Extract the [x, y] coordinate from the center of the cell holding the provided text.  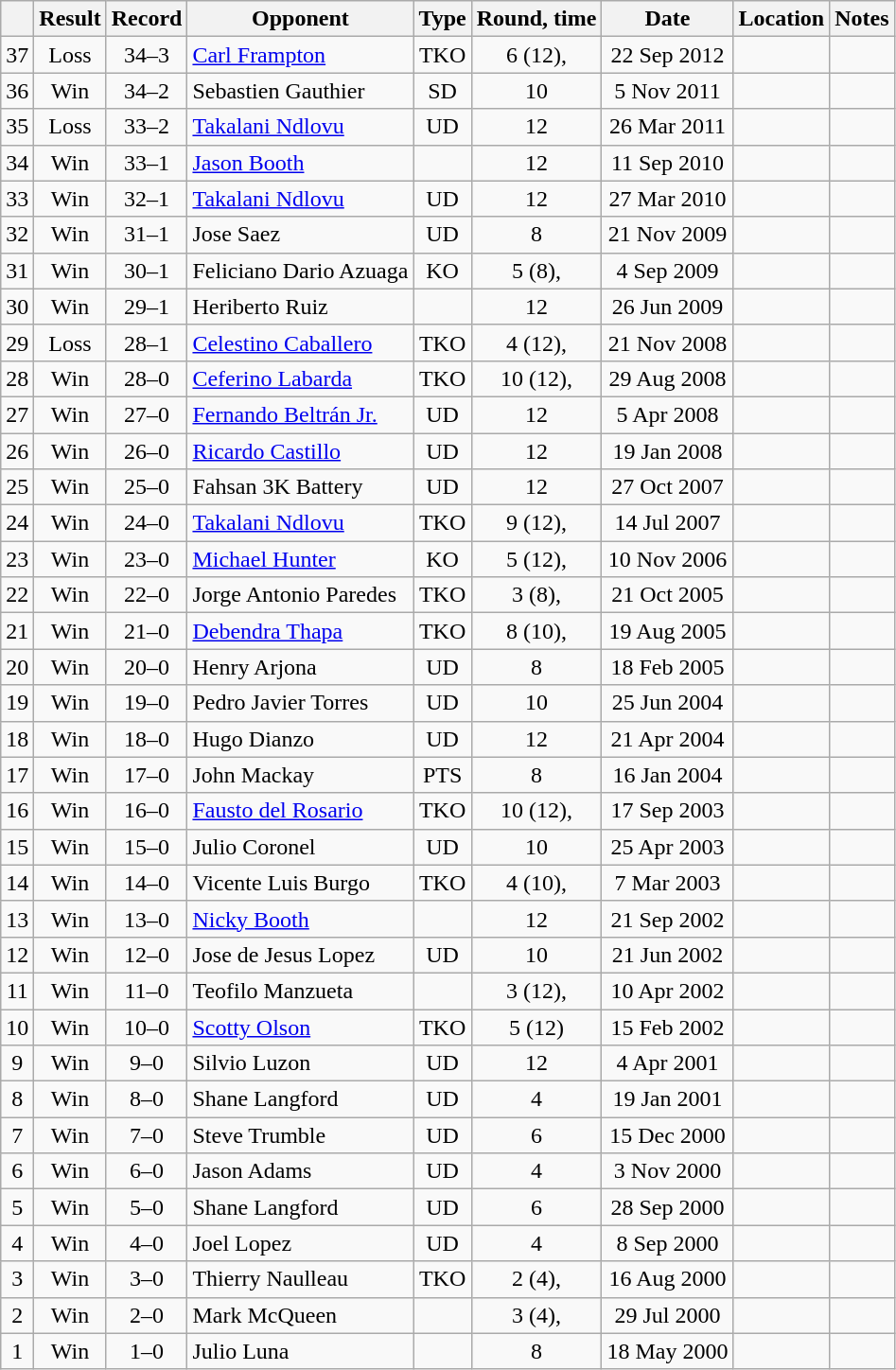
31 [17, 271]
3 Nov 2000 [668, 1171]
3–0 [147, 1279]
21–0 [147, 631]
19–0 [147, 703]
14 Jul 2007 [668, 523]
9 (12), [536, 523]
10–0 [147, 1027]
23 [17, 559]
Type [443, 19]
Carl Frampton [301, 55]
15–0 [147, 847]
2 (4), [536, 1279]
28–0 [147, 378]
34–3 [147, 55]
34–2 [147, 91]
Ceferino Labarda [301, 378]
17 Sep 2003 [668, 811]
25 [17, 487]
26 Mar 2011 [668, 127]
SD [443, 91]
Fausto del Rosario [301, 811]
19 [17, 703]
22 [17, 595]
Jason Adams [301, 1171]
11–0 [147, 991]
21 Apr 2004 [668, 739]
Joel Lopez [301, 1243]
Steve Trumble [301, 1135]
7 [17, 1135]
30–1 [147, 271]
33–1 [147, 163]
7–0 [147, 1135]
5 Nov 2011 [668, 91]
1 [17, 1351]
18 Feb 2005 [668, 667]
33–2 [147, 127]
7 Mar 2003 [668, 883]
15 [17, 847]
PTS [443, 775]
20 [17, 667]
4 Apr 2001 [668, 1063]
10 Apr 2002 [668, 991]
Date [668, 19]
Result [70, 19]
33 [17, 199]
19 Jan 2001 [668, 1099]
Nicky Booth [301, 919]
18 [17, 739]
Fahsan 3K Battery [301, 487]
Jorge Antonio Paredes [301, 595]
John Mackay [301, 775]
Feliciano Dario Azuaga [301, 271]
Fernando Beltrán Jr. [301, 414]
Ricardo Castillo [301, 451]
Julio Luna [301, 1351]
22–0 [147, 595]
Opponent [301, 19]
Julio Coronel [301, 847]
Henry Arjona [301, 667]
29–1 [147, 307]
21 Jun 2002 [668, 955]
21 Sep 2002 [668, 919]
28–1 [147, 342]
3 (4), [536, 1315]
29 Jul 2000 [668, 1315]
5–0 [147, 1207]
15 Dec 2000 [668, 1135]
Debendra Thapa [301, 631]
5 (12), [536, 559]
29 Aug 2008 [668, 378]
28 Sep 2000 [668, 1207]
16 Jan 2004 [668, 775]
30 [17, 307]
3 (8), [536, 595]
Silvio Luzon [301, 1063]
26 [17, 451]
6–0 [147, 1171]
Jason Booth [301, 163]
Jose Saez [301, 235]
17 [17, 775]
13–0 [147, 919]
31–1 [147, 235]
8 (10), [536, 631]
16 [17, 811]
1–0 [147, 1351]
36 [17, 91]
25 Jun 2004 [668, 703]
10 Nov 2006 [668, 559]
26–0 [147, 451]
11 [17, 991]
2–0 [147, 1315]
8 Sep 2000 [668, 1243]
5 [17, 1207]
27 Mar 2010 [668, 199]
16 Aug 2000 [668, 1279]
4–0 [147, 1243]
13 [17, 919]
3 [17, 1279]
Michael Hunter [301, 559]
Teofilo Manzueta [301, 991]
4 (10), [536, 883]
24–0 [147, 523]
Heriberto Ruiz [301, 307]
11 Sep 2010 [668, 163]
12–0 [147, 955]
26 Jun 2009 [668, 307]
21 [17, 631]
32–1 [147, 199]
Jose de Jesus Lopez [301, 955]
Mark McQueen [301, 1315]
4 (12), [536, 342]
19 Aug 2005 [668, 631]
14 [17, 883]
22 Sep 2012 [668, 55]
5 (12) [536, 1027]
9 [17, 1063]
18 May 2000 [668, 1351]
5 (8), [536, 271]
23–0 [147, 559]
34 [17, 163]
24 [17, 523]
27 [17, 414]
27–0 [147, 414]
21 Oct 2005 [668, 595]
19 Jan 2008 [668, 451]
5 Apr 2008 [668, 414]
Hugo Dianzo [301, 739]
21 Nov 2009 [668, 235]
Record [147, 19]
2 [17, 1315]
35 [17, 127]
14–0 [147, 883]
27 Oct 2007 [668, 487]
9–0 [147, 1063]
Thierry Naulleau [301, 1279]
Scotty Olson [301, 1027]
Location [782, 19]
Sebastien Gauthier [301, 91]
3 (12), [536, 991]
6 (12), [536, 55]
Vicente Luis Burgo [301, 883]
20–0 [147, 667]
32 [17, 235]
29 [17, 342]
Notes [862, 19]
15 Feb 2002 [668, 1027]
28 [17, 378]
17–0 [147, 775]
4 Sep 2009 [668, 271]
25–0 [147, 487]
25 Apr 2003 [668, 847]
Celestino Caballero [301, 342]
21 Nov 2008 [668, 342]
8–0 [147, 1099]
37 [17, 55]
Pedro Javier Torres [301, 703]
18–0 [147, 739]
16–0 [147, 811]
Round, time [536, 19]
